Return the (X, Y) coordinate for the center point of the cell that contains the specified text.  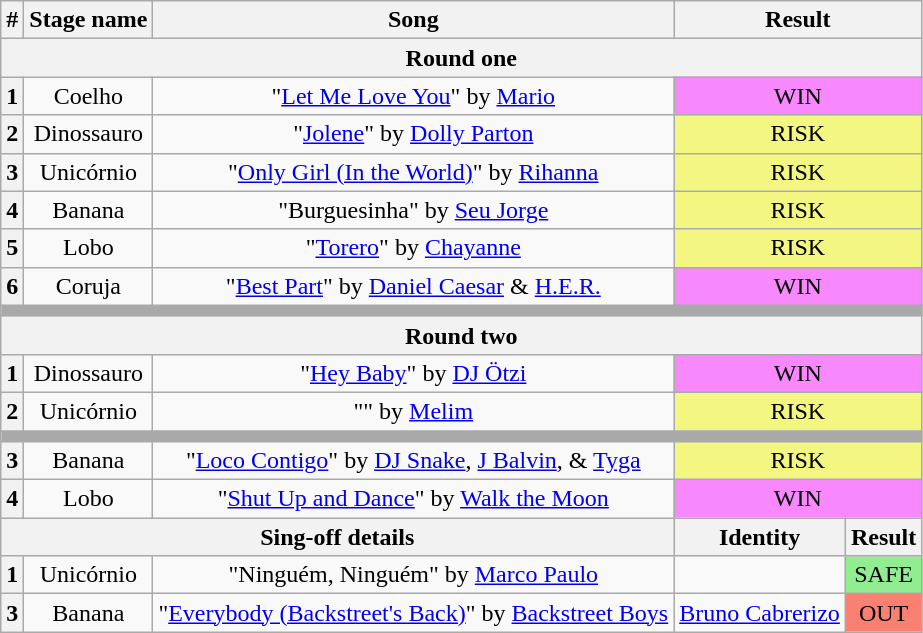
# (12, 20)
"Ninguém, Ninguém" by Marco Paulo (414, 575)
SAFE (883, 575)
5 (12, 248)
OUT (883, 613)
"Shut Up and Dance" by Walk the Moon (414, 499)
Coelho (88, 96)
Stage name (88, 20)
"Everybody (Backstreet's Back)" by Backstreet Boys (414, 613)
Identity (760, 537)
"Hey Baby" by DJ Ötzi (414, 373)
"Burguesinha" by Seu Jorge (414, 210)
"" by Melim (414, 411)
"Best Part" by Daniel Caesar & H.E.R. (414, 286)
Coruja (88, 286)
"Let Me Love You" by Mario (414, 96)
Round two (462, 335)
Bruno Cabrerizo (760, 613)
Song (414, 20)
"Torero" by Chayanne (414, 248)
Round one (462, 58)
"Loco Contigo" by DJ Snake, J Balvin, & Tyga (414, 461)
"Only Girl (In the World)" by Rihanna (414, 172)
Sing-off details (338, 537)
"Jolene" by Dolly Parton (414, 134)
6 (12, 286)
